Search for the cell housing the specified text and yield its (x, y) center coordinate. 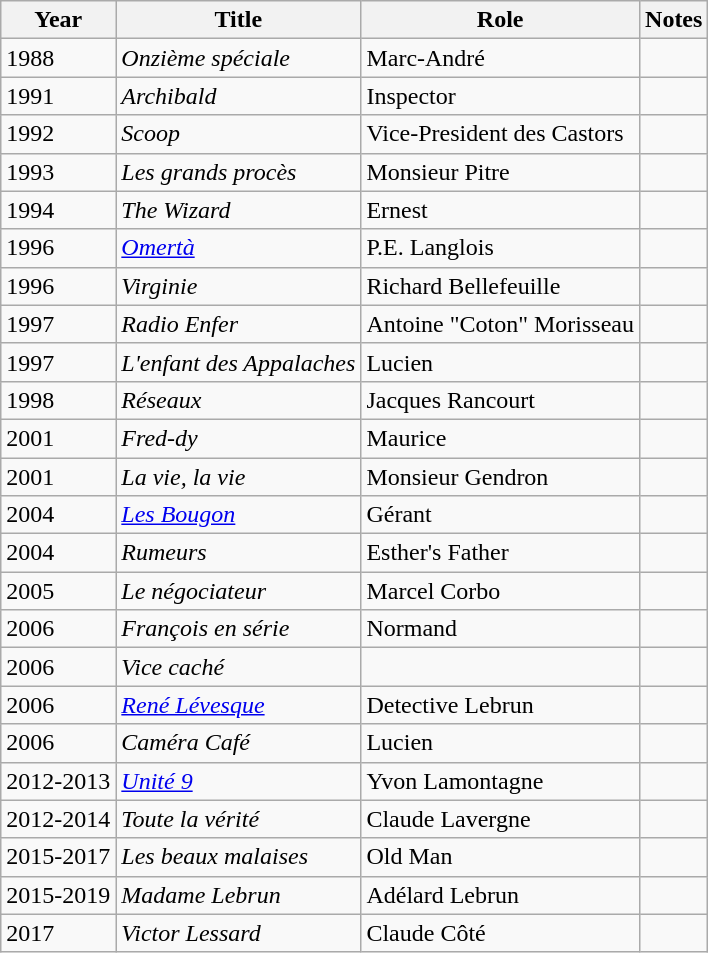
Antoine "Coton" Morisseau (500, 324)
2015-2019 (58, 895)
Les beaux malaises (238, 857)
François en série (238, 629)
Ernest (500, 210)
Marcel Corbo (500, 591)
Radio Enfer (238, 324)
Marc-André (500, 58)
The Wizard (238, 210)
2005 (58, 591)
Gérant (500, 515)
1998 (58, 400)
Yvon Lamontagne (500, 781)
L'enfant des Appalaches (238, 362)
Claude Côté (500, 933)
Toute la vérité (238, 819)
1993 (58, 172)
Unité 9 (238, 781)
Title (238, 20)
Esther's Father (500, 553)
Les grands procès (238, 172)
Old Man (500, 857)
René Lévesque (238, 705)
Year (58, 20)
Notes (674, 20)
2015-2017 (58, 857)
Fred-dy (238, 438)
Madame Lebrun (238, 895)
Rumeurs (238, 553)
1994 (58, 210)
Jacques Rancourt (500, 400)
Virginie (238, 286)
Vice caché (238, 667)
Les Bougon (238, 515)
1988 (58, 58)
Vice-President des Castors (500, 134)
Réseaux (238, 400)
Detective Lebrun (500, 705)
Normand (500, 629)
Monsieur Gendron (500, 477)
Scoop (238, 134)
Richard Bellefeuille (500, 286)
2012-2014 (58, 819)
Monsieur Pitre (500, 172)
Inspector (500, 96)
1991 (58, 96)
Caméra Café (238, 743)
Role (500, 20)
Onzième spéciale (238, 58)
Omertà (238, 248)
2017 (58, 933)
P.E. Langlois (500, 248)
Archibald (238, 96)
La vie, la vie (238, 477)
Adélard Lebrun (500, 895)
Le négociateur (238, 591)
2012-2013 (58, 781)
Maurice (500, 438)
Victor Lessard (238, 933)
Claude Lavergne (500, 819)
1992 (58, 134)
